Locate the cell with the specified text and output its [X, Y] center coordinate. 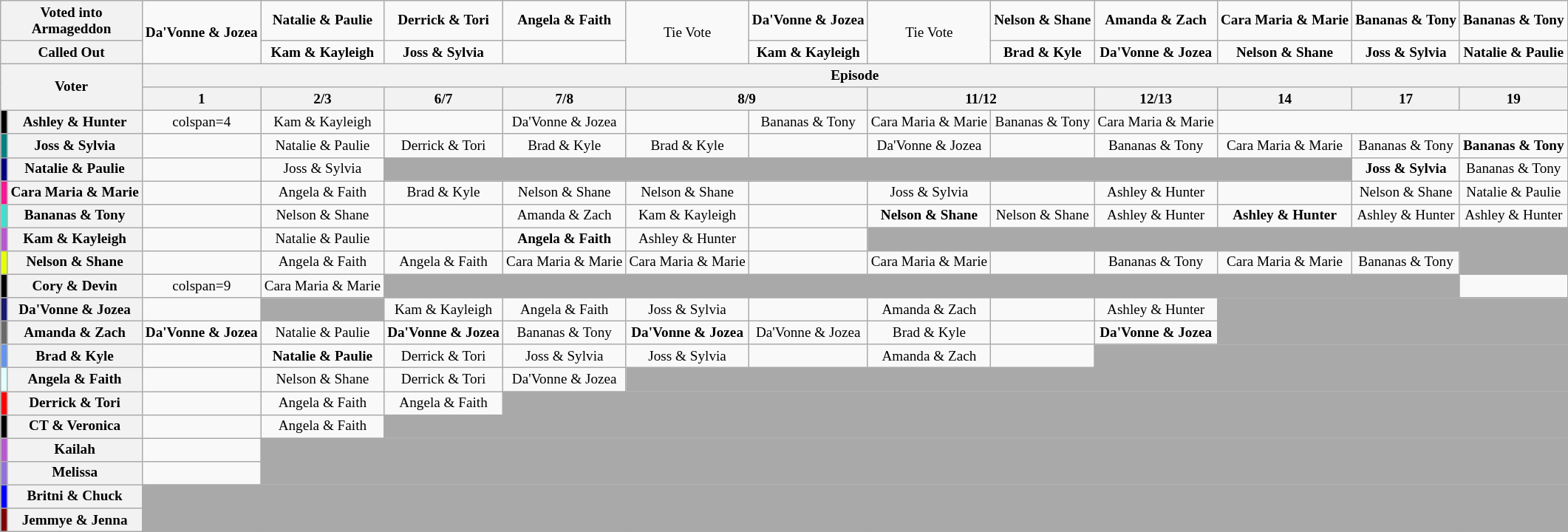
colspan=4 [201, 123]
19 [1513, 99]
Episode [854, 75]
Melissa [75, 473]
11/12 [981, 99]
Britni & Chuck [75, 497]
7/8 [565, 99]
17 [1406, 99]
Voted intoArmageddon [72, 21]
Called Out [72, 52]
1 [201, 99]
14 [1284, 99]
12/13 [1156, 99]
Cory & Devin [75, 286]
Kailah [75, 450]
6/7 [443, 99]
2/3 [322, 99]
Voter [72, 87]
8/9 [746, 99]
CT & Veronica [75, 426]
Jemmye & Jenna [75, 520]
colspan=9 [201, 286]
